Identify which cell holds the provided text, then report its (X, Y) central coordinate. 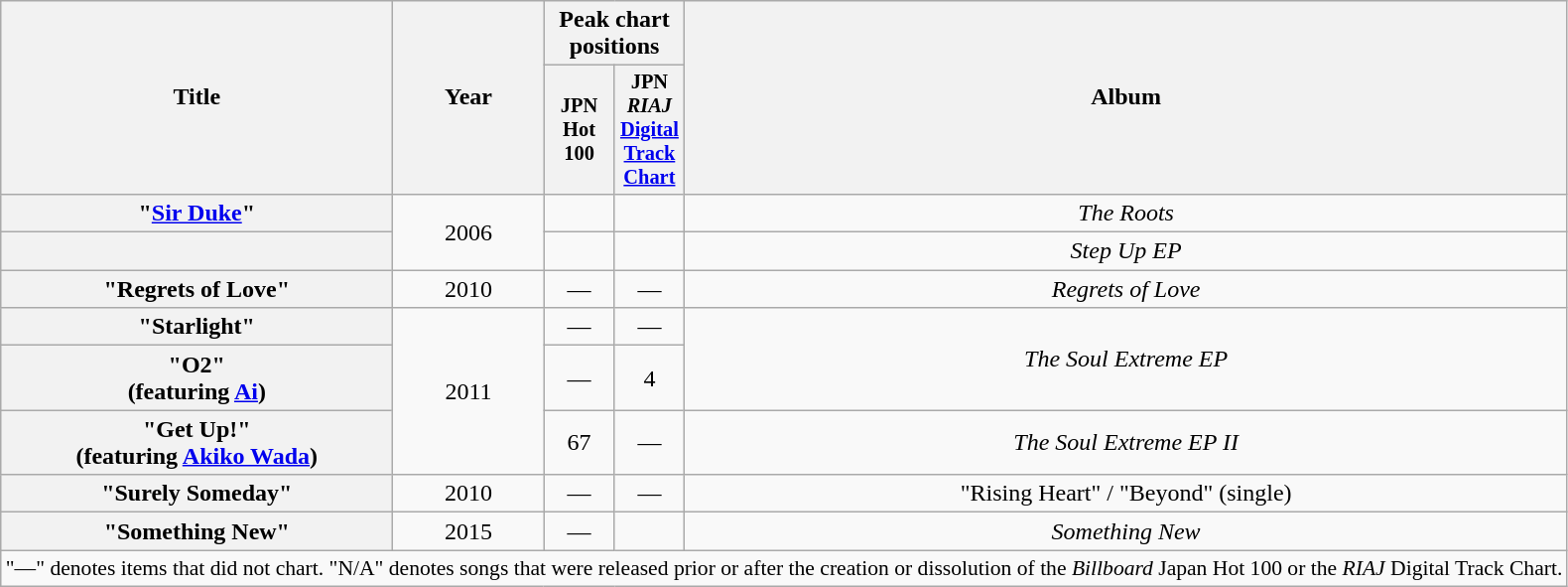
JPN RIAJDigitalTrackChart (649, 130)
2011 (468, 391)
"Sir Duke" (196, 213)
Album (1126, 97)
Something New (1126, 531)
The Roots (1126, 213)
Regrets of Love (1126, 289)
2006 (468, 231)
Year (468, 97)
67 (580, 443)
"Rising Heart" / "Beyond" (single) (1126, 494)
The Soul Extreme EP (1126, 360)
Title (196, 97)
2015 (468, 531)
4 (649, 377)
"Surely Someday" (196, 494)
"Something New" (196, 531)
The Soul Extreme EP II (1126, 443)
Step Up EP (1126, 251)
Peak chart positions (614, 34)
"Get Up!"(featuring Akiko Wada) (196, 443)
"Regrets of Love" (196, 289)
JPN Hot 100 (580, 130)
"O2"(featuring Ai) (196, 377)
"Starlight" (196, 327)
